Determine the (x, y) coordinate at the center of the cell enclosing the given text.  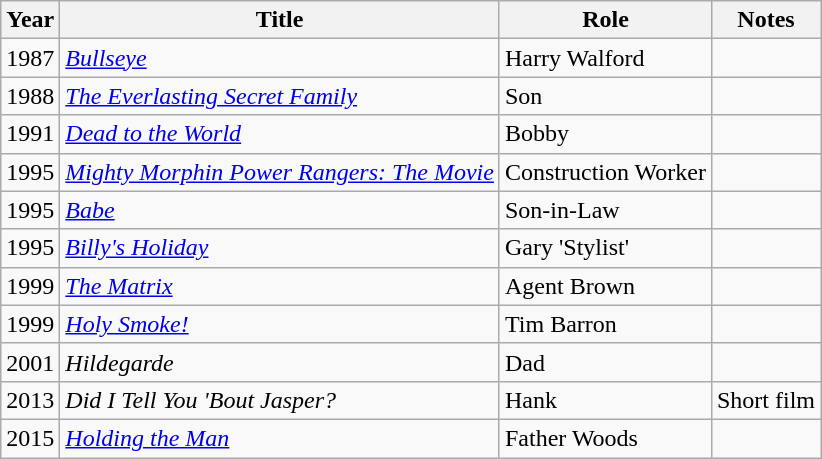
1991 (30, 134)
Year (30, 20)
Tim Barron (605, 324)
2013 (30, 400)
Short film (766, 400)
Gary 'Stylist' (605, 248)
2001 (30, 362)
2015 (30, 438)
The Matrix (280, 286)
Role (605, 20)
Son (605, 96)
Holy Smoke! (280, 324)
Billy's Holiday (280, 248)
Construction Worker (605, 172)
Title (280, 20)
Bullseye (280, 58)
Holding the Man (280, 438)
1988 (30, 96)
Notes (766, 20)
The Everlasting Secret Family (280, 96)
Bobby (605, 134)
Dad (605, 362)
Son-in-Law (605, 210)
Agent Brown (605, 286)
Hildegarde (280, 362)
Dead to the World (280, 134)
Hank (605, 400)
Father Woods (605, 438)
Mighty Morphin Power Rangers: The Movie (280, 172)
1987 (30, 58)
Babe (280, 210)
Did I Tell You 'Bout Jasper? (280, 400)
Harry Walford (605, 58)
